From the cell containing the given text, extract its center point as (x, y) coordinate. 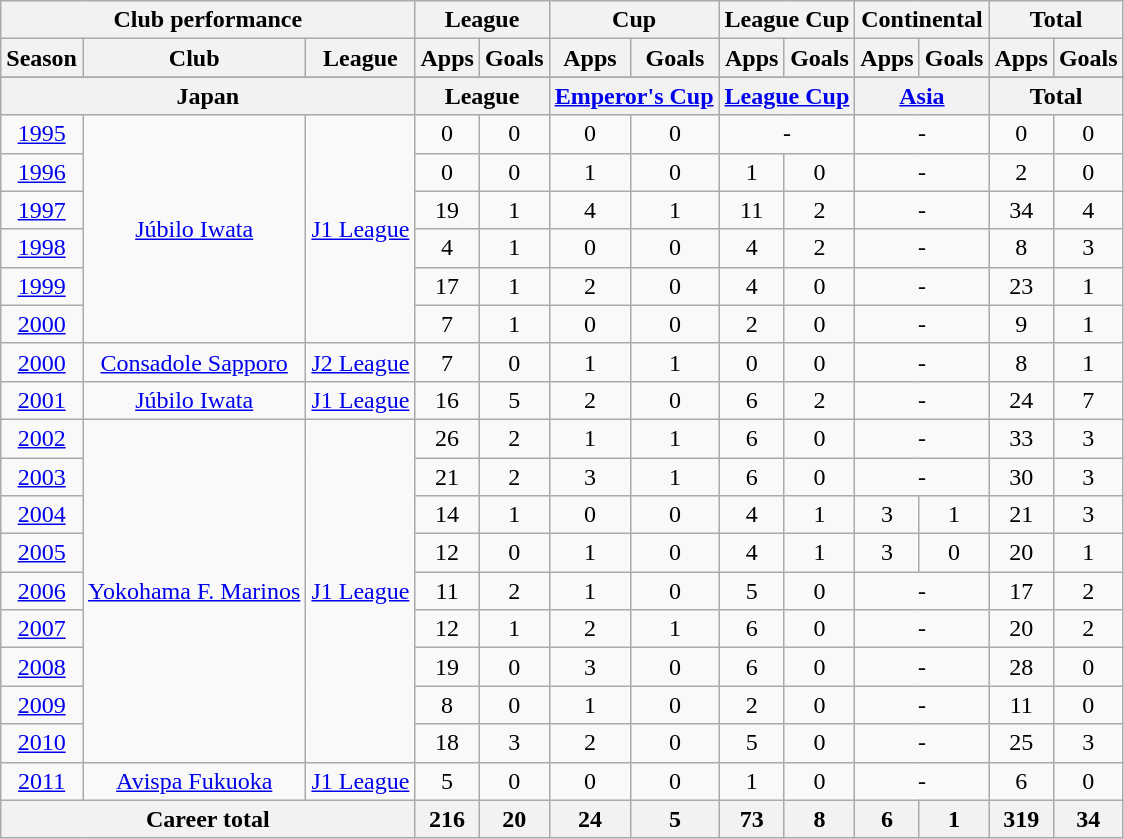
1996 (42, 172)
30 (1021, 477)
14 (447, 515)
2008 (42, 667)
2005 (42, 553)
Japan (208, 96)
2002 (42, 438)
2006 (42, 591)
319 (1021, 819)
J2 League (360, 362)
1997 (42, 210)
Continental (922, 20)
Yokohama F. Marinos (194, 590)
Avispa Fukuoka (194, 781)
Consadole Sapporo (194, 362)
2001 (42, 400)
2007 (42, 629)
1998 (42, 248)
Career total (208, 819)
2003 (42, 477)
Club performance (208, 20)
1995 (42, 134)
16 (447, 400)
216 (447, 819)
Emperor's Cup (634, 96)
Club (194, 58)
18 (447, 743)
Season (42, 58)
2011 (42, 781)
33 (1021, 438)
2004 (42, 515)
28 (1021, 667)
2009 (42, 705)
23 (1021, 286)
25 (1021, 743)
Cup (634, 20)
73 (752, 819)
1999 (42, 286)
9 (1021, 324)
26 (447, 438)
2010 (42, 743)
Asia (922, 96)
